Pinpoint the cell where the given text exists, returning its [x, y] midpoint coordinate. 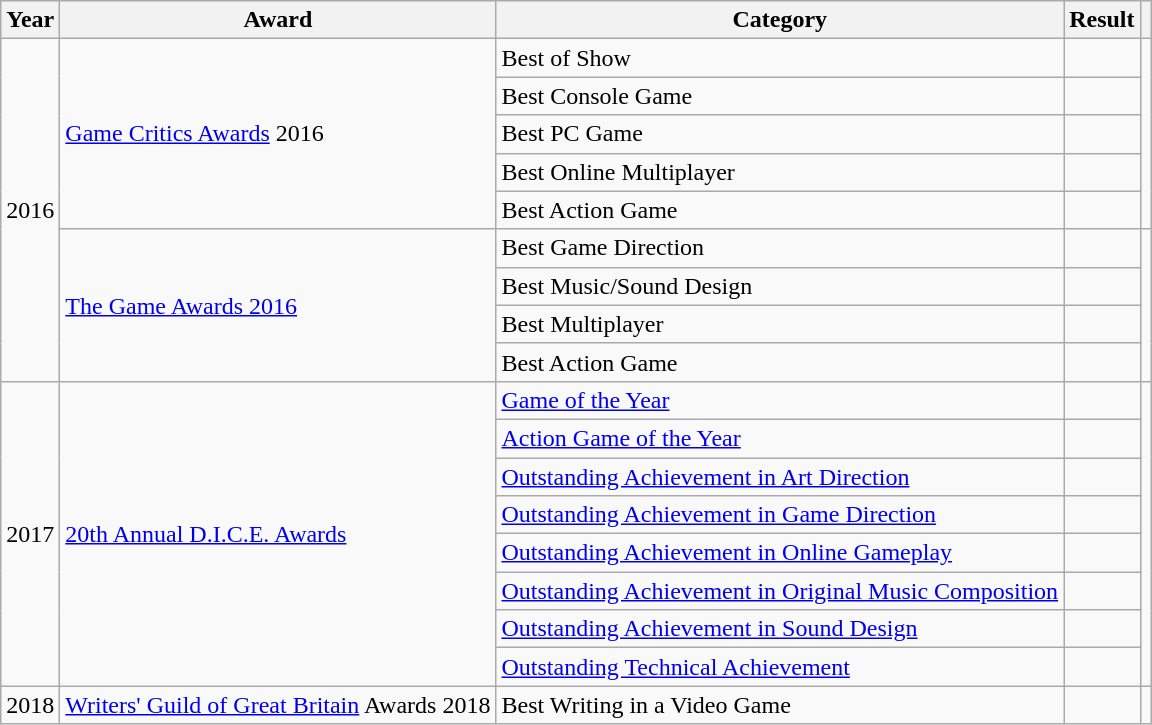
Best Console Game [780, 96]
Best PC Game [780, 134]
Outstanding Achievement in Online Gameplay [780, 553]
Best of Show [780, 58]
2018 [30, 705]
Best Game Direction [780, 248]
Best Online Multiplayer [780, 172]
Outstanding Achievement in Sound Design [780, 629]
Outstanding Achievement in Art Direction [780, 477]
Best Music/Sound Design [780, 286]
Writers' Guild of Great Britain Awards 2018 [278, 705]
Result [1102, 20]
Outstanding Technical Achievement [780, 667]
Outstanding Achievement in Original Music Composition [780, 591]
20th Annual D.I.C.E. Awards [278, 533]
Best Multiplayer [780, 324]
Year [30, 20]
2016 [30, 210]
Outstanding Achievement in Game Direction [780, 515]
Game Critics Awards 2016 [278, 134]
Best Writing in a Video Game [780, 705]
2017 [30, 533]
Action Game of the Year [780, 438]
The Game Awards 2016 [278, 305]
Game of the Year [780, 400]
Category [780, 20]
Award [278, 20]
